Pinpoint the cell where the given text exists, returning its [X, Y] midpoint coordinate. 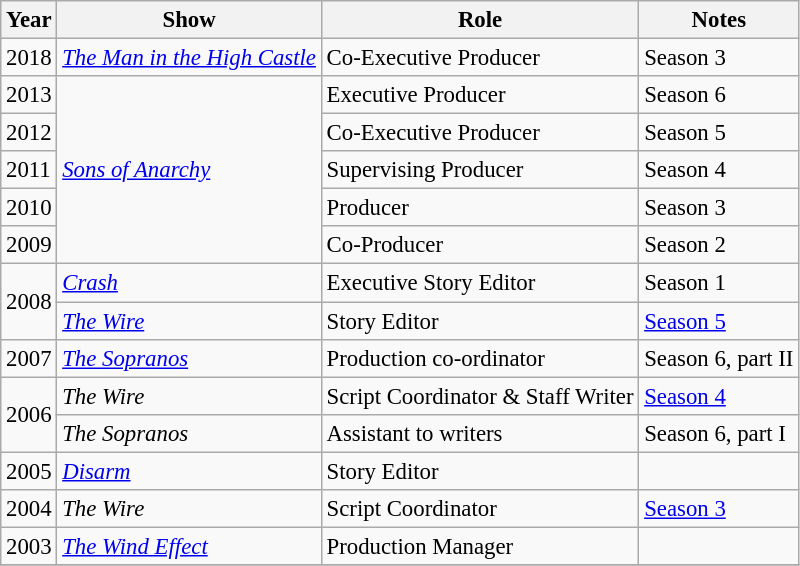
2004 [29, 509]
Supervising Producer [480, 170]
Season 1 [719, 283]
2012 [29, 133]
Script Coordinator & Staff Writer [480, 396]
2011 [29, 170]
2006 [29, 414]
Show [189, 20]
2005 [29, 471]
Production co-ordinator [480, 358]
Season 6, part II [719, 358]
2007 [29, 358]
Assistant to writers [480, 433]
Season 6 [719, 95]
Co-Producer [480, 245]
Crash [189, 283]
Notes [719, 20]
Sons of Anarchy [189, 170]
Executive Producer [480, 95]
Role [480, 20]
Producer [480, 208]
2003 [29, 546]
2010 [29, 208]
Season 2 [719, 245]
Script Coordinator [480, 509]
2018 [29, 58]
2009 [29, 245]
Season 6, part I [719, 433]
2008 [29, 302]
The Wind Effect [189, 546]
Production Manager [480, 546]
The Man in the High Castle [189, 58]
2013 [29, 95]
Year [29, 20]
Disarm [189, 471]
Executive Story Editor [480, 283]
